Determine the [x, y] coordinate at the center of the cell enclosing the given text.  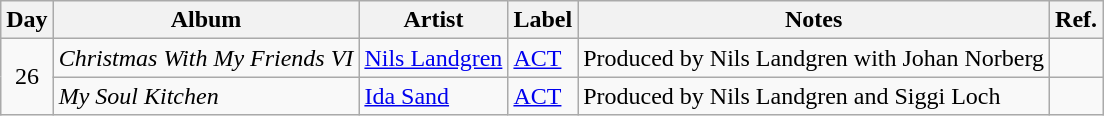
Ref. [1076, 20]
Label [543, 20]
Notes [814, 20]
Artist [434, 20]
Day [27, 20]
Christmas With My Friends VI [206, 58]
Produced by Nils Landgren with Johan Norberg [814, 58]
Ida Sand [434, 96]
Nils Landgren [434, 58]
Album [206, 20]
Produced by Nils Landgren and Siggi Loch [814, 96]
My Soul Kitchen [206, 96]
26 [27, 77]
